From the cell containing the given text, extract its center point as (x, y) coordinate. 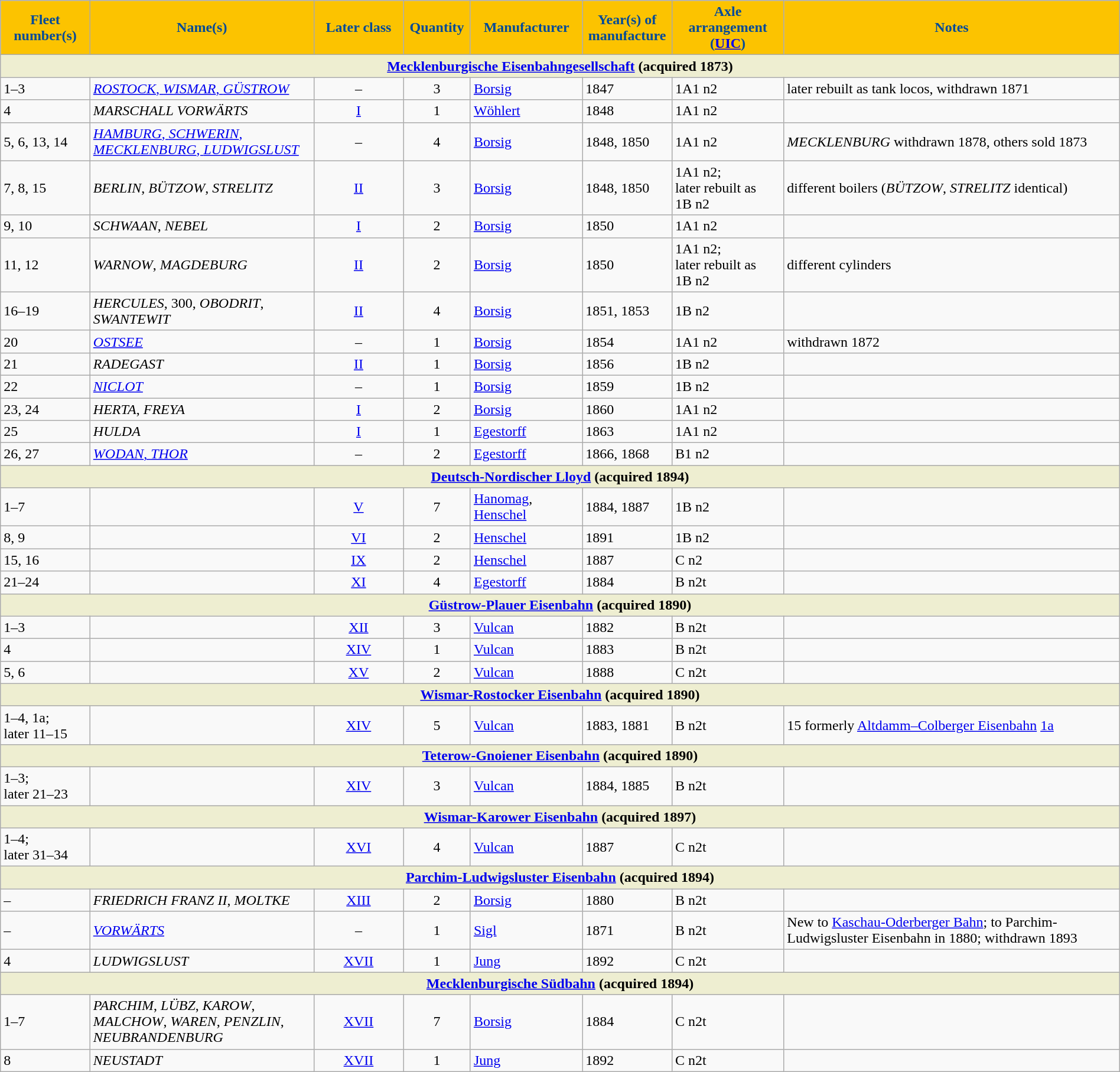
WARNOW, MAGDEBURG (202, 265)
Deutsch-Nordischer Lloyd (acquired 1894) (560, 477)
HAMBURG, SCHWERIN, MECKLENBURG, LUDWIGSLUST (202, 142)
5, 6 (45, 672)
Quantity (437, 28)
OSTSEE (202, 341)
XII (359, 627)
Mecklenburgische Eisenbahngesellschaft (acquired 1873) (560, 66)
HULDA (202, 432)
1863 (627, 432)
Wismar-Karower Eisenbahn (acquired 1897) (560, 817)
1–4, 1a;later 11–15 (45, 725)
21 (45, 364)
1866, 1868 (627, 454)
MECKLENBURG withdrawn 1878, others sold 1873 (952, 142)
1883, 1881 (627, 725)
LUDWIGSLUST (202, 961)
Notes (952, 28)
Manufacturer (526, 28)
IX (359, 560)
21–24 (45, 582)
ROSTOCK, WISMAR, GÜSTROW (202, 89)
VI (359, 537)
1884, 1885 (627, 786)
BERLIN, BÜTZOW, STRELITZ (202, 188)
WODAN, THOR (202, 454)
23, 24 (45, 409)
different boilers (BÜTZOW, STRELITZ identical) (952, 188)
15 formerly Altdamm–Colberger Eisenbahn 1a (952, 725)
1848 (627, 111)
New to Kaschau-Oderberger Bahn; to Parchim-Ludwigsluster Eisenbahn in 1880; withdrawn 1893 (952, 931)
XI (359, 582)
5 (437, 725)
different cylinders (952, 265)
5, 6, 13, 14 (45, 142)
HERCULES, 300, OBODRIT, SWANTEWIT (202, 311)
Teterow-Gnoiener Eisenbahn (acquired 1890) (560, 755)
1888 (627, 672)
FRIEDRICH FRANZ II, MOLTKE (202, 900)
Year(s) of manufacture (627, 28)
Parchim-Ludwigsluster Eisenbahn (acquired 1894) (560, 878)
1871 (627, 931)
1882 (627, 627)
1883 (627, 650)
RADEGAST (202, 364)
26, 27 (45, 454)
1–3;later 21–23 (45, 786)
XIII (359, 900)
Mecklenburgische Südbahn (acquired 1894) (560, 983)
1–4;later 31–34 (45, 847)
SCHWAAN, NEBEL (202, 226)
Wöhlert (526, 111)
11, 12 (45, 265)
22 (45, 386)
8, 9 (45, 537)
25 (45, 432)
C n2 (728, 560)
16–19 (45, 311)
NICLOT (202, 386)
XV (359, 672)
9, 10 (45, 226)
Güstrow-Plauer Eisenbahn (acquired 1890) (560, 605)
Name(s) (202, 28)
V (359, 507)
Axle arrangement (UIC) (728, 28)
1880 (627, 900)
1891 (627, 537)
1884, 1887 (627, 507)
Wismar-Rostocker Eisenbahn (acquired 1890) (560, 695)
VORWÄRTS (202, 931)
1854 (627, 341)
1851, 1853 (627, 311)
Sigl (526, 931)
1856 (627, 364)
Fleetnumber(s) (45, 28)
withdrawn 1872 (952, 341)
later rebuilt as tank locos, withdrawn 1871 (952, 89)
NEUSTADT (202, 1060)
PARCHIM, LÜBZ, KAROW, MALCHOW, WAREN, PENZLIN, NEUBRANDENBURG (202, 1022)
XVI (359, 847)
MARSCHALL VORWÄRTS (202, 111)
8 (45, 1060)
1847 (627, 89)
15, 16 (45, 560)
20 (45, 341)
Later class (359, 28)
Hanomag, Henschel (526, 507)
HERTA, FREYA (202, 409)
7, 8, 15 (45, 188)
1860 (627, 409)
B1 n2 (728, 454)
1859 (627, 386)
